For the text-containing cell, return its midpoint in [x, y] coordinate format. 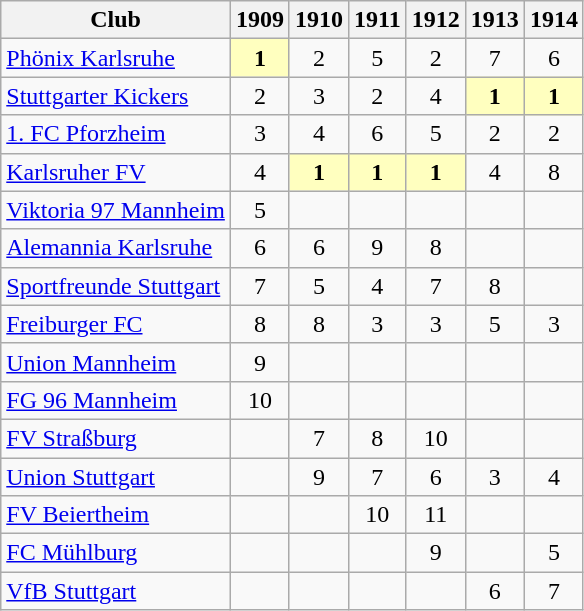
Freiburger FC [116, 324]
Sportfreunde Stuttgart [116, 286]
FC Mühlburg [116, 553]
Viktoria 97 Mannheim [116, 210]
FG 96 Mannheim [116, 400]
Union Stuttgart [116, 477]
1913 [494, 20]
Club [116, 20]
1. FC Pforzheim [116, 134]
1912 [436, 20]
1909 [260, 20]
1911 [377, 20]
FV Beiertheim [116, 515]
Alemannia Karlsruhe [116, 248]
Phönix Karlsruhe [116, 58]
11 [436, 515]
Union Mannheim [116, 362]
Stuttgarter Kickers [116, 96]
VfB Stuttgart [116, 591]
1914 [554, 20]
1910 [318, 20]
Karlsruher FV [116, 172]
FV Straßburg [116, 438]
